Determine the [x, y] coordinate at the center of the cell enclosing the given text.  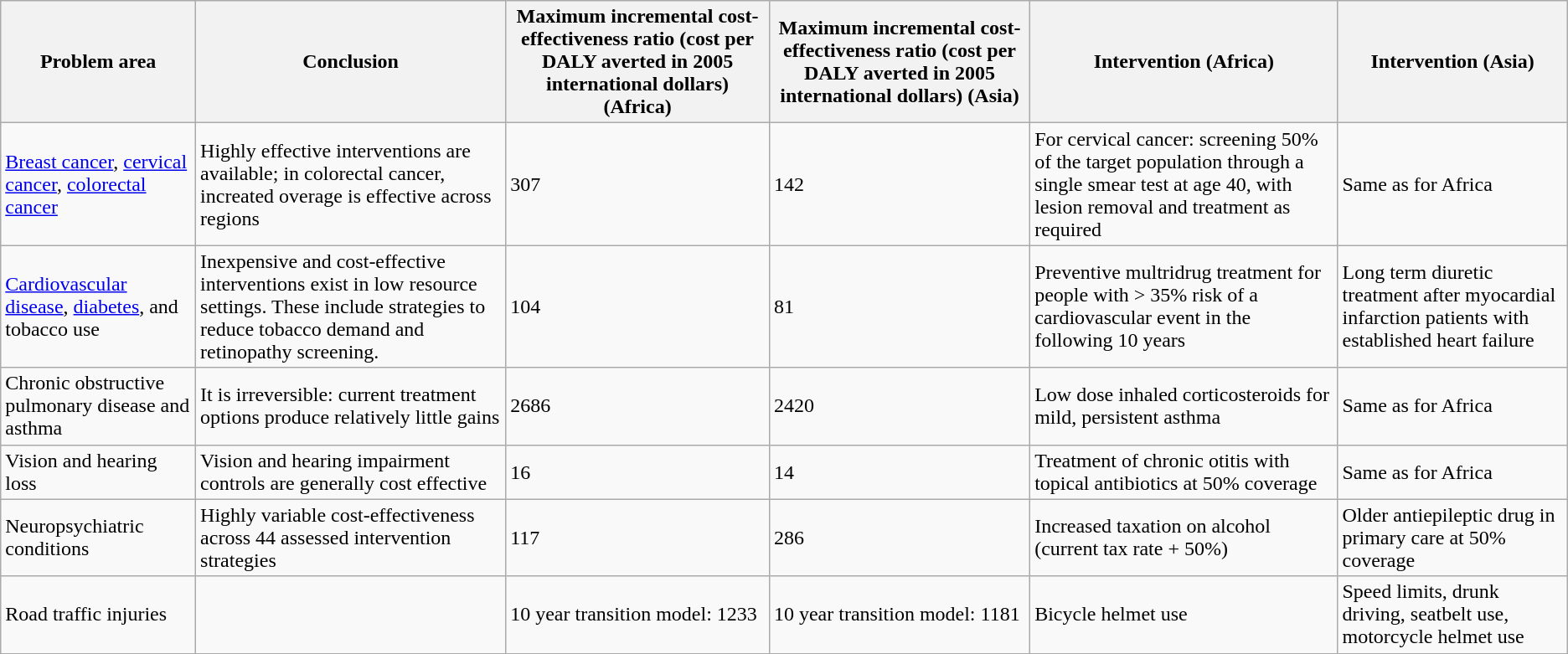
2420 [900, 406]
It is irreversible: current treatment options produce relatively little gains [351, 406]
Long term diuretic treatment after myocardial infarction patients with established heart failure [1452, 306]
142 [900, 184]
104 [638, 306]
16 [638, 472]
117 [638, 538]
Cardiovascular disease, diabetes, and tobacco use [99, 306]
Breast cancer, cervical cancer, colorectal cancer [99, 184]
Highly variable cost-effectiveness across 44 assessed intervention strategies [351, 538]
Maximum incremental cost-effectiveness ratio (cost per DALY averted in 2005 international dollars) (Africa) [638, 62]
Maximum incremental cost-effectiveness ratio (cost per DALY averted in 2005 international dollars) (Asia) [900, 62]
Problem area [99, 62]
Vision and hearing impairment controls are generally cost effective [351, 472]
2686 [638, 406]
Low dose inhaled corticosteroids for mild, persistent asthma [1184, 406]
10 year transition model: 1181 [900, 615]
Treatment of chronic otitis with topical antibiotics at 50% coverage [1184, 472]
286 [900, 538]
Neuropsychiatric conditions [99, 538]
81 [900, 306]
307 [638, 184]
10 year transition model: 1233 [638, 615]
Increased taxation on alcohol (current tax rate + 50%) [1184, 538]
Preventive multridrug treatment for people with > 35% risk of a cardiovascular event in the following 10 years [1184, 306]
Speed limits, drunk driving, seatbelt use, motorcycle helmet use [1452, 615]
Highly effective interventions are available; in colorectal cancer, increated overage is effective across regions [351, 184]
Chronic obstructive pulmonary disease and asthma [99, 406]
Conclusion [351, 62]
For cervical cancer: screening 50% of the target population through a single smear test at age 40, with lesion removal and treatment as required [1184, 184]
14 [900, 472]
Vision and hearing loss [99, 472]
Bicycle helmet use [1184, 615]
Intervention (Africa) [1184, 62]
Intervention (Asia) [1452, 62]
Older antiepileptic drug in primary care at 50% coverage [1452, 538]
Road traffic injuries [99, 615]
